Identify which cell holds the provided text, then report its [x, y] central coordinate. 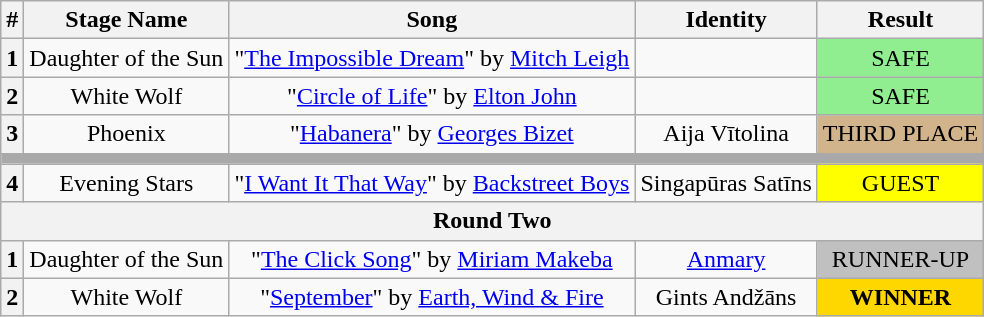
Round Two [492, 221]
# [12, 20]
Anmary [726, 259]
"Circle of Life" by Elton John [432, 96]
Phoenix [126, 134]
4 [12, 183]
"The Impossible Dream" by Mitch Leigh [432, 58]
"Habanera" by Georges Bizet [432, 134]
Identity [726, 20]
Result [900, 20]
Aija Vītolina [726, 134]
RUNNER-UP [900, 259]
Stage Name [126, 20]
"September" by Earth, Wind & Fire [432, 297]
Singapūras Satīns [726, 183]
THIRD PLACE [900, 134]
GUEST [900, 183]
Song [432, 20]
3 [12, 134]
"The Click Song" by Miriam Makeba [432, 259]
WINNER [900, 297]
Gints Andžāns [726, 297]
Evening Stars [126, 183]
"I Want It That Way" by Backstreet Boys [432, 183]
